Locate the cell with the specified text and output its (X, Y) center coordinate. 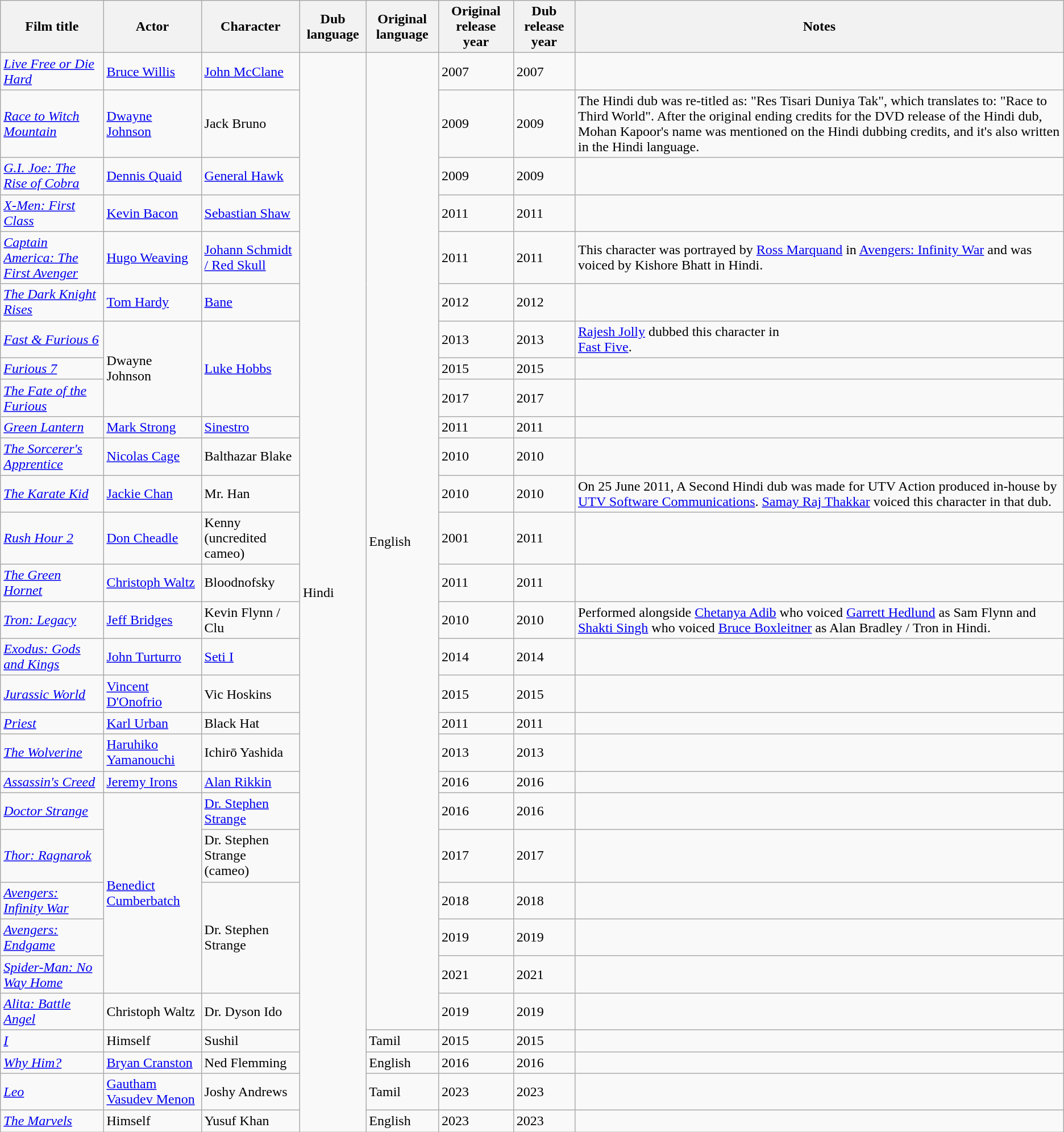
Gautham Vasudev Menon (152, 1092)
Don Cheadle (152, 538)
Hugo Weaving (152, 258)
The Wolverine (52, 753)
Tom Hardy (152, 302)
The Green Hornet (52, 583)
Why Him? (52, 1063)
Bloodnofsky (250, 583)
Original language (402, 27)
Assassin's Creed (52, 782)
Ned Flemming (250, 1063)
Exodus: Gods and Kings (52, 657)
Hindi (332, 592)
Original release year (476, 27)
Jack Bruno (250, 124)
2001 (476, 538)
Priest (52, 723)
Nicolas Cage (152, 456)
Bryan Cranston (152, 1063)
Green Lantern (52, 427)
The Sorcerer's Apprentice (52, 456)
Jeremy Irons (152, 782)
General Hawk (250, 176)
Yusuf Khan (250, 1121)
Dub release year (544, 27)
The Marvels (52, 1121)
Live Free or Die Hard (52, 72)
Dr. Stephen Strange(cameo) (250, 856)
Jurassic World (52, 694)
Ichirō Yashida (250, 753)
The Fate of the Furious (52, 398)
Black Hat (250, 723)
This character was portrayed by Ross Marquand in Avengers: Infinity War and was voiced by Kishore Bhatt in Hindi. (819, 258)
Mr. Han (250, 494)
Kenny (uncredited cameo) (250, 538)
The Karate Kid (52, 494)
Actor (152, 27)
John McClane (250, 72)
I (52, 1040)
Johann Schmidt / Red Skull (250, 258)
Avengers: Endgame (52, 937)
Rush Hour 2 (52, 538)
Haruhiko Yamanouchi (152, 753)
Mark Strong (152, 427)
Vincent D'Onofrio (152, 694)
Dennis Quaid (152, 176)
Spider-Man: No Way Home (52, 975)
Karl Urban (152, 723)
Joshy Andrews (250, 1092)
X-Men: First Class (52, 213)
Doctor Strange (52, 811)
Thor: Ragnarok (52, 856)
Kevin Bacon (152, 213)
Sushil (250, 1040)
Luke Hobbs (250, 368)
Character (250, 27)
John Turturro (152, 657)
Bruce Willis (152, 72)
Bane (250, 302)
Avengers: Infinity War (52, 901)
Kevin Flynn / Clu (250, 620)
Rajesh Jolly dubbed this character in Fast Five. (819, 339)
Jackie Chan (152, 494)
Balthazar Blake (250, 456)
Dr. Dyson Ido (250, 1011)
Vic Hoskins (250, 694)
Sinestro (250, 427)
Seti I (250, 657)
The Dark Knight Rises (52, 302)
Notes (819, 27)
Sebastian Shaw (250, 213)
Tron: Legacy (52, 620)
Film title (52, 27)
Race to Witch Mountain (52, 124)
Benedict Cumberbatch (152, 893)
Jeff Bridges (152, 620)
Captain America: The First Avenger (52, 258)
Dub language (332, 27)
Alan Rikkin (250, 782)
Furious 7 (52, 368)
G.I. Joe: The Rise of Cobra (52, 176)
Alita: Battle Angel (52, 1011)
Leo (52, 1092)
Fast & Furious 6 (52, 339)
